Determine the (X, Y) coordinate at the center of the cell enclosing the given text.  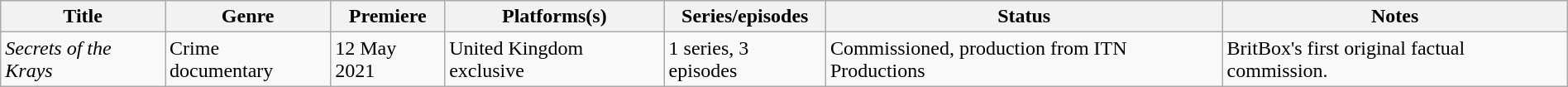
Premiere (388, 17)
1 series, 3 episodes (744, 60)
Title (83, 17)
Notes (1394, 17)
BritBox's first original factual commission. (1394, 60)
12 May 2021 (388, 60)
Status (1024, 17)
Platforms(s) (554, 17)
Genre (248, 17)
Series/episodes (744, 17)
Secrets of the Krays (83, 60)
Commissioned, production from ITN Productions (1024, 60)
United Kingdom exclusive (554, 60)
Crime documentary (248, 60)
